Return the [X, Y] coordinate for the center point of the cell that contains the specified text.  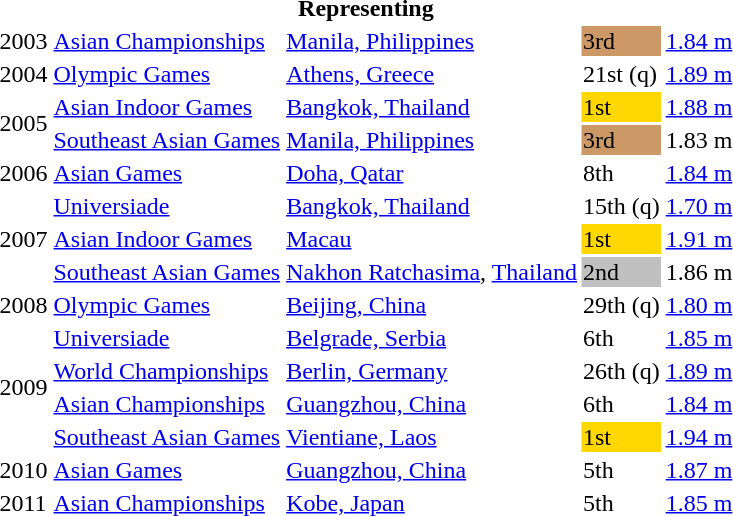
Beijing, China [432, 305]
2nd [621, 272]
Nakhon Ratchasima, Thailand [432, 272]
Doha, Qatar [432, 173]
Berlin, Germany [432, 371]
29th (q) [621, 305]
Athens, Greece [432, 74]
15th (q) [621, 206]
Vientiane, Laos [432, 437]
21st (q) [621, 74]
8th [621, 173]
World Championships [167, 371]
Macau [432, 239]
26th (q) [621, 371]
Belgrade, Serbia [432, 338]
5th [621, 470]
